Return the [X, Y] coordinate for the center point of the cell that contains the specified text.  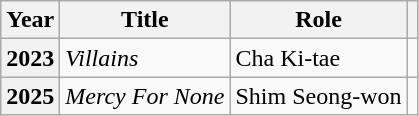
2023 [30, 58]
Mercy For None [145, 96]
Year [30, 20]
2025 [30, 96]
Title [145, 20]
Cha Ki-tae [318, 58]
Villains [145, 58]
Role [318, 20]
Shim Seong-won [318, 96]
